For the text-containing cell, return its midpoint in [x, y] coordinate format. 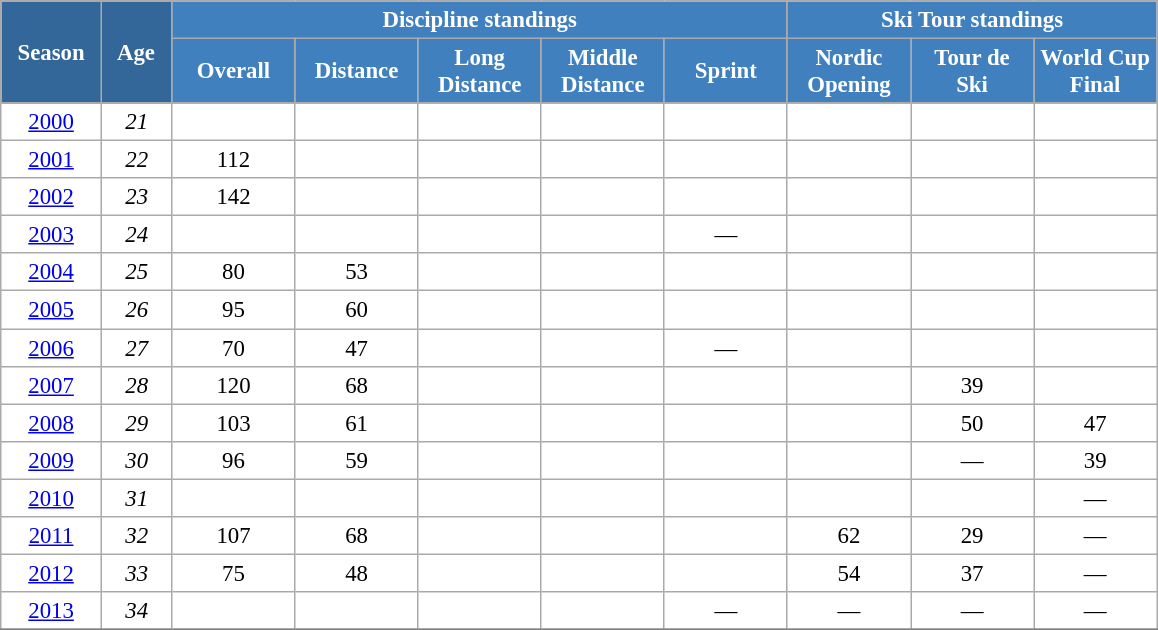
Age [136, 52]
37 [972, 573]
22 [136, 160]
61 [356, 423]
70 [234, 348]
2004 [52, 273]
Sprint [726, 72]
2010 [52, 498]
30 [136, 460]
103 [234, 423]
95 [234, 310]
62 [848, 536]
31 [136, 498]
Ski Tour standings [972, 20]
Discipline standings [480, 20]
Middle Distance [602, 72]
142 [234, 197]
23 [136, 197]
24 [136, 235]
107 [234, 536]
2000 [52, 122]
Season [52, 52]
53 [356, 273]
34 [136, 611]
NordicOpening [848, 72]
48 [356, 573]
120 [234, 385]
33 [136, 573]
Distance [356, 72]
50 [972, 423]
2005 [52, 310]
2007 [52, 385]
25 [136, 273]
2012 [52, 573]
2001 [52, 160]
27 [136, 348]
2013 [52, 611]
59 [356, 460]
Tour deSki [972, 72]
2008 [52, 423]
2011 [52, 536]
World CupFinal [1096, 72]
28 [136, 385]
2006 [52, 348]
32 [136, 536]
2003 [52, 235]
2009 [52, 460]
80 [234, 273]
75 [234, 573]
Long Distance [480, 72]
21 [136, 122]
Overall [234, 72]
2002 [52, 197]
54 [848, 573]
96 [234, 460]
26 [136, 310]
112 [234, 160]
60 [356, 310]
